Provide the (X, Y) coordinate of the cell's center where the given text is located.  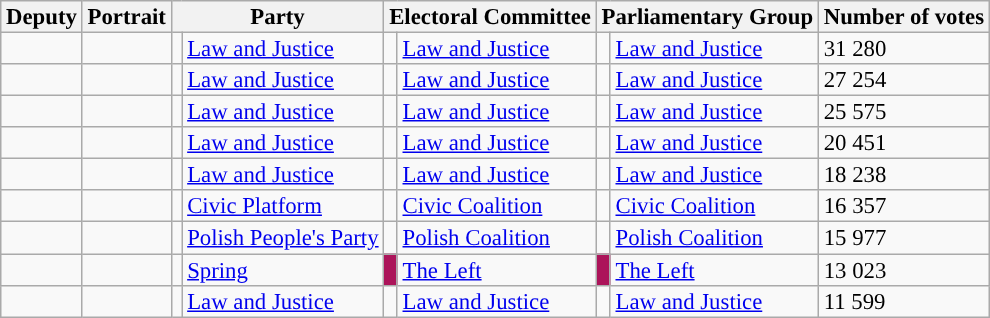
Polish People's Party (283, 238)
11 599 (904, 301)
Party (278, 17)
27 254 (904, 80)
Electoral Committee (490, 17)
31 280 (904, 49)
Civic Platform (283, 206)
25 575 (904, 112)
Spring (283, 270)
13 023 (904, 270)
Portrait (126, 17)
15 977 (904, 238)
Deputy (42, 17)
Parliamentary Group (707, 17)
20 451 (904, 143)
18 238 (904, 175)
16 357 (904, 206)
Number of votes (904, 17)
